Output the [x, y] coordinate of the center of the cell containing the given text.  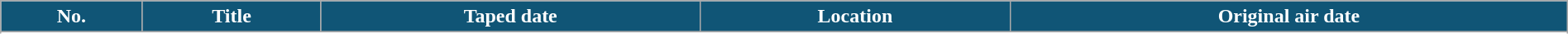
No. [71, 17]
Original air date [1289, 17]
Location [855, 17]
Taped date [510, 17]
Title [232, 17]
